For the text-containing cell, return its midpoint in [x, y] coordinate format. 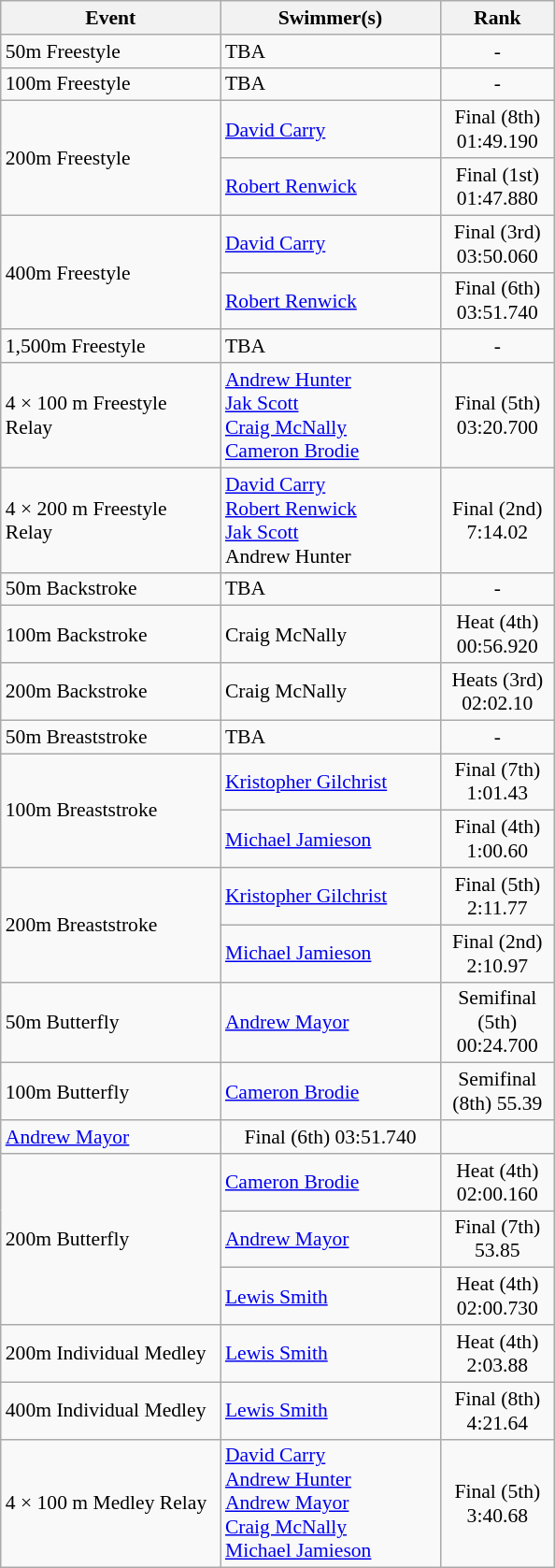
Final (5th) 3:40.68 [497, 1503]
1,500m Freestyle [110, 347]
Heat (4th) 2:03.88 [497, 1354]
David CarryRobert RenwickJak ScottAndrew Hunter [331, 520]
Heat (4th) 00:56.920 [497, 634]
Semifinal (8th) 55.39 [497, 1092]
4 × 100 m Medley Relay [110, 1503]
400m Individual Medley [110, 1410]
Final (5th) 2:11.77 [497, 896]
Rank [497, 18]
4 × 200 m Freestyle Relay [110, 520]
50m Butterfly [110, 1023]
50m Backstroke [110, 589]
400m Freestyle [110, 272]
200m Individual Medley [110, 1354]
Andrew HunterJak ScottCraig McNallyCameron Brodie [331, 415]
200m Breaststroke [110, 925]
Final (2nd) 2:10.97 [497, 954]
Final (1st) 01:47.880 [497, 187]
Event [110, 18]
100m Breaststroke [110, 811]
David CarryAndrew HunterAndrew MayorCraig McNallyMichael Jamieson [331, 1503]
200m Butterfly [110, 1240]
Final (8th) 01:49.190 [497, 129]
Final (5th) 03:20.700 [497, 415]
Final (8th) 4:21.64 [497, 1410]
Heat (4th) 02:00.160 [497, 1182]
Heat (4th) 02:00.730 [497, 1296]
Final (2nd) 7:14.02 [497, 520]
Final (3rd) 03:50.060 [497, 243]
200m Backstroke [110, 692]
4 × 100 m Freestyle Relay [110, 415]
100m Backstroke [110, 634]
Final (7th) 53.85 [497, 1240]
50m Breaststroke [110, 737]
100m Freestyle [110, 84]
Final (4th) 1:00.60 [497, 840]
Final (7th) 1:01.43 [497, 782]
200m Freestyle [110, 158]
Semifinal (5th) 00:24.700 [497, 1023]
Swimmer(s) [331, 18]
50m Freestyle [110, 51]
Heats (3rd) 02:02.10 [497, 692]
100m Butterfly [110, 1092]
